Return the [X, Y] coordinate for the center point of the cell that contains the specified text.  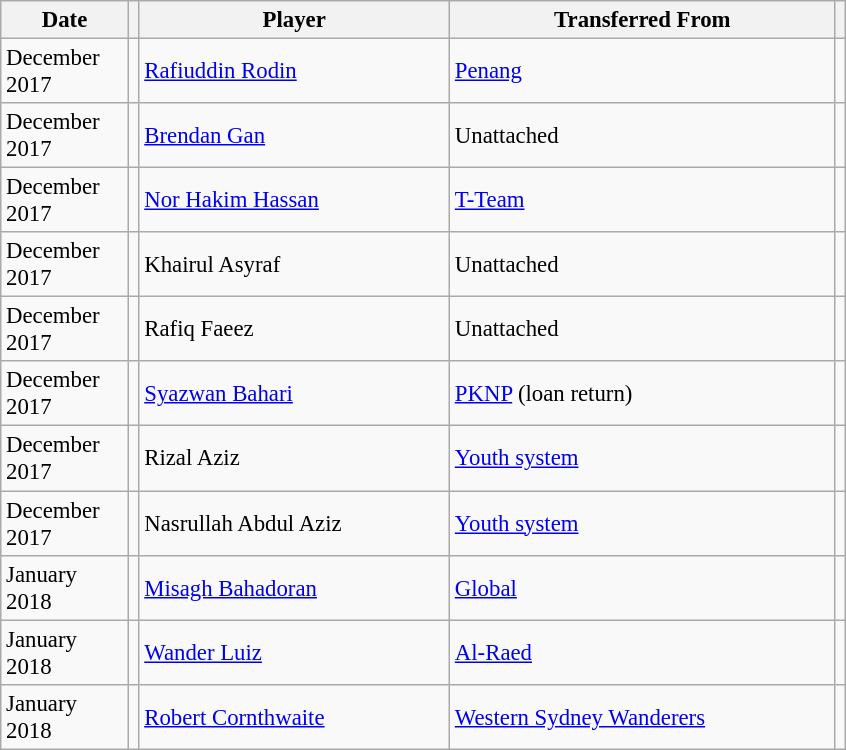
Rafiq Faeez [294, 330]
Wander Luiz [294, 652]
Syazwan Bahari [294, 394]
Misagh Bahadoran [294, 588]
PKNP (loan return) [643, 394]
Khairul Asyraf [294, 264]
Nasrullah Abdul Aziz [294, 524]
Brendan Gan [294, 136]
Rizal Aziz [294, 458]
Al-Raed [643, 652]
Global [643, 588]
Robert Cornthwaite [294, 716]
Transferred From [643, 20]
T-Team [643, 200]
Date [65, 20]
Nor Hakim Hassan [294, 200]
Penang [643, 72]
Player [294, 20]
Western Sydney Wanderers [643, 716]
Rafiuddin Rodin [294, 72]
